Search for the cell housing the specified text and yield its (x, y) center coordinate. 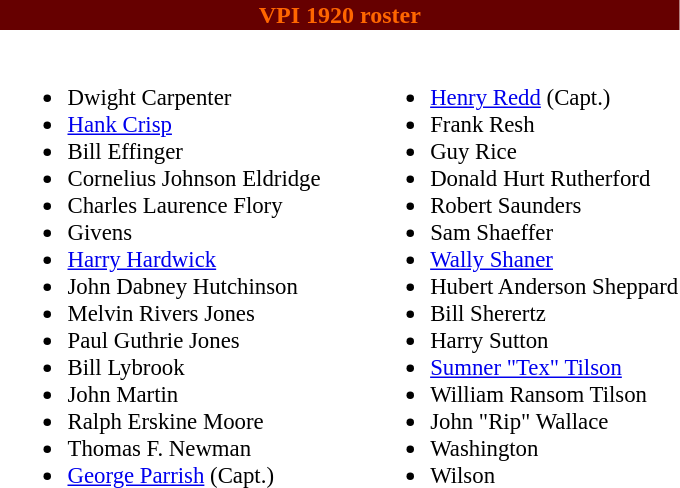
VPI 1920 roster (340, 15)
